Pinpoint the cell where the given text exists, returning its (X, Y) midpoint coordinate. 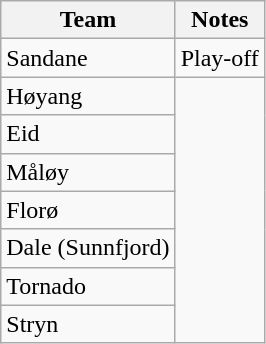
Team (88, 20)
Måløy (88, 172)
Eid (88, 134)
Høyang (88, 96)
Notes (220, 20)
Stryn (88, 324)
Dale (Sunnfjord) (88, 248)
Tornado (88, 286)
Florø (88, 210)
Play-off (220, 58)
Sandane (88, 58)
